Return (X, Y) of the center of cell containing provided text 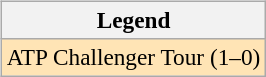
ATP Challenger Tour (1–0) (133, 57)
Legend (133, 20)
